Return (x, y) of the center of cell containing provided text 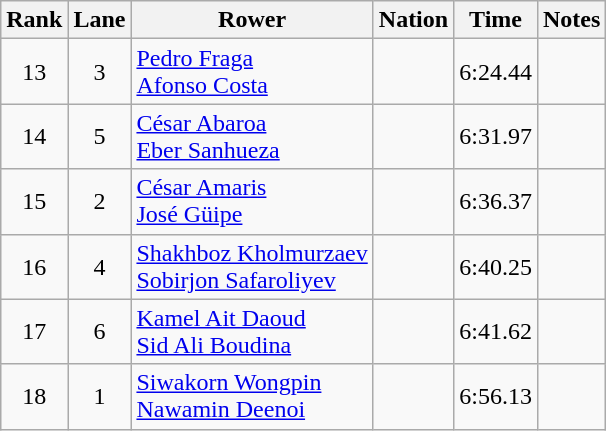
6:36.37 (496, 202)
Time (496, 20)
6:31.97 (496, 136)
Shakhboz KholmurzaevSobirjon Safaroliyev (252, 266)
6:41.62 (496, 332)
Notes (571, 20)
6:40.25 (496, 266)
1 (100, 396)
18 (34, 396)
César AmarisJosé Güipe (252, 202)
Rank (34, 20)
Rower (252, 20)
17 (34, 332)
6:24.44 (496, 72)
Siwakorn WongpinNawamin Deenoi (252, 396)
13 (34, 72)
5 (100, 136)
2 (100, 202)
6 (100, 332)
3 (100, 72)
6:56.13 (496, 396)
Nation (413, 20)
Lane (100, 20)
Pedro Fraga Afonso Costa (252, 72)
4 (100, 266)
César AbaroaEber Sanhueza (252, 136)
16 (34, 266)
14 (34, 136)
Kamel Ait DaoudSid Ali Boudina (252, 332)
15 (34, 202)
